Detect which cell encompasses the target text, then output its [x, y] center coordinate. 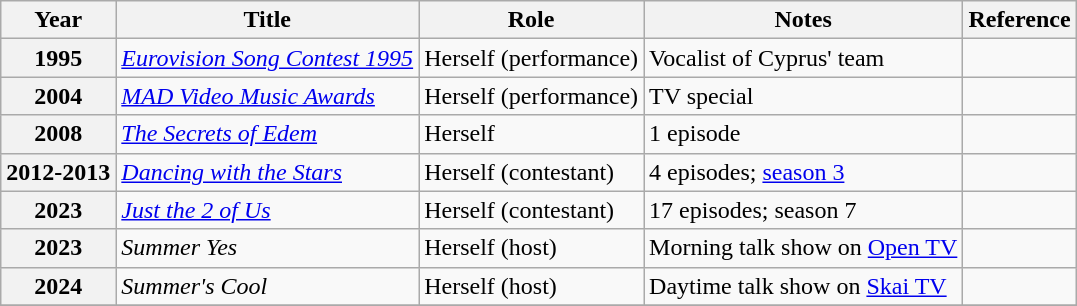
1995 [58, 58]
Just the 2 of Us [268, 210]
Role [532, 20]
2024 [58, 286]
Eurovision Song Contest 1995 [268, 58]
2004 [58, 96]
4 episodes; season 3 [804, 172]
The Secrets of Edem [268, 134]
Daytime talk show on Skai TV [804, 286]
Dancing with the Stars [268, 172]
17 episodes; season 7 [804, 210]
Morning talk show on Open TV [804, 248]
TV special [804, 96]
Reference [1020, 20]
1 episode [804, 134]
2012-2013 [58, 172]
Herself [532, 134]
Summer's Cool [268, 286]
Title [268, 20]
Summer Yes [268, 248]
Vocalist of Cyprus' team [804, 58]
MAD Video Music Awards [268, 96]
Notes [804, 20]
2008 [58, 134]
Year [58, 20]
